From the cell containing the given text, extract its center point as (x, y) coordinate. 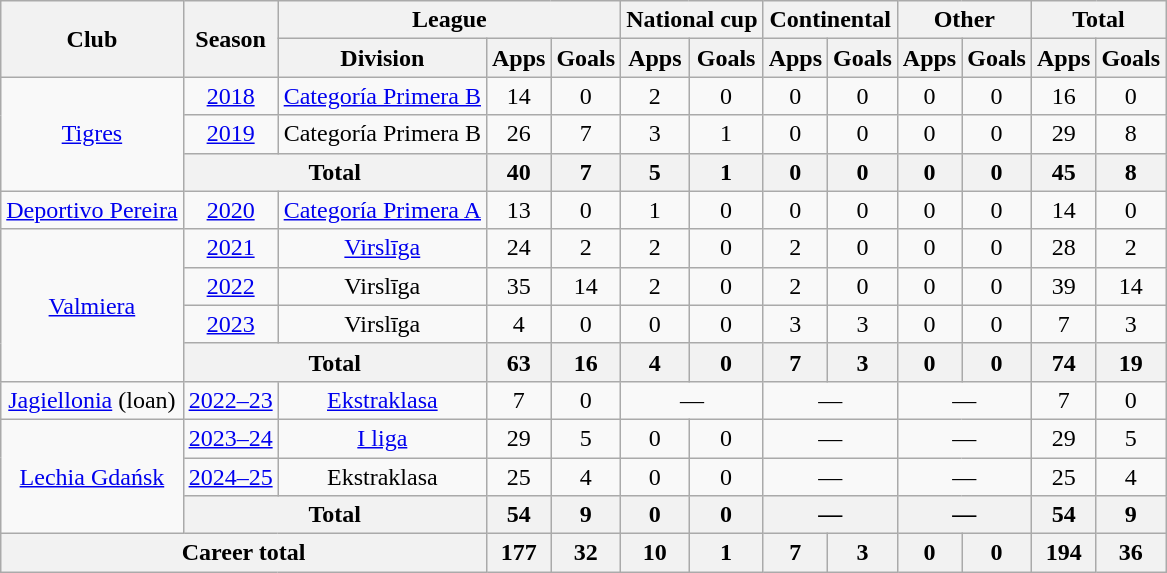
2021 (230, 248)
2022–23 (230, 400)
2023–24 (230, 438)
2020 (230, 210)
National cup (692, 20)
2018 (230, 96)
74 (1063, 362)
Categoría Primera A (382, 210)
Career total (244, 553)
Deportivo Pereira (92, 210)
2019 (230, 134)
Season (230, 39)
35 (518, 286)
2024–25 (230, 477)
I liga (382, 438)
Division (382, 58)
Valmiera (92, 305)
177 (518, 553)
45 (1063, 172)
63 (518, 362)
2023 (230, 324)
13 (518, 210)
Lechia Gdańsk (92, 476)
28 (1063, 248)
26 (518, 134)
39 (1063, 286)
Jagiellonia (loan) (92, 400)
Other (964, 20)
32 (586, 553)
League (450, 20)
40 (518, 172)
19 (1131, 362)
Continental (830, 20)
Club (92, 39)
10 (655, 553)
36 (1131, 553)
194 (1063, 553)
2022 (230, 286)
24 (518, 248)
Tigres (92, 134)
